Return (x, y) of the center of cell containing provided text 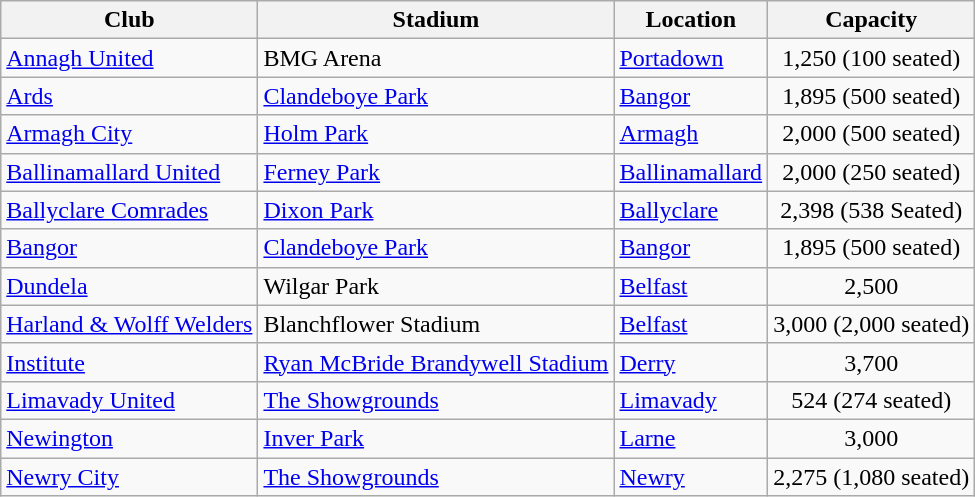
2,000 (250 seated) (872, 172)
1,250 (100 seated) (872, 58)
Ryan McBride Brandywell Stadium (436, 362)
Dundela (130, 286)
Wilgar Park (436, 286)
Newry City (130, 477)
Ballinamallard (691, 172)
Ferney Park (436, 172)
3,000 (872, 438)
Club (130, 20)
2,275 (1,080 seated) (872, 477)
Newington (130, 438)
Annagh United (130, 58)
Blanchflower Stadium (436, 324)
Ballyclare Comrades (130, 210)
Capacity (872, 20)
Limavady United (130, 400)
Portadown (691, 58)
Ballyclare (691, 210)
Larne (691, 438)
Harland & Wolff Welders (130, 324)
Newry (691, 477)
Armagh (691, 134)
Armagh City (130, 134)
2,500 (872, 286)
Ards (130, 96)
Derry (691, 362)
Dixon Park (436, 210)
Holm Park (436, 134)
Stadium (436, 20)
Limavady (691, 400)
524 (274 seated) (872, 400)
Institute (130, 362)
2,398 (538 Seated) (872, 210)
Inver Park (436, 438)
3,000 (2,000 seated) (872, 324)
2,000 (500 seated) (872, 134)
Location (691, 20)
Ballinamallard United (130, 172)
3,700 (872, 362)
BMG Arena (436, 58)
